From the cell containing the given text, extract its center point as [x, y] coordinate. 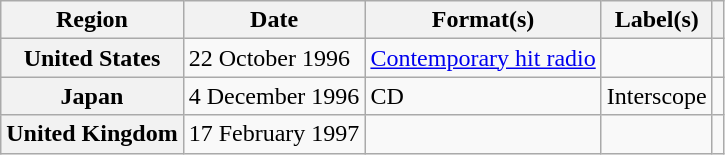
United States [92, 58]
Label(s) [656, 20]
Japan [92, 96]
22 October 1996 [274, 58]
Region [92, 20]
17 February 1997 [274, 134]
United Kingdom [92, 134]
Contemporary hit radio [483, 58]
4 December 1996 [274, 96]
CD [483, 96]
Interscope [656, 96]
Date [274, 20]
Format(s) [483, 20]
